Return the [X, Y] coordinate for the center point of the cell that contains the specified text.  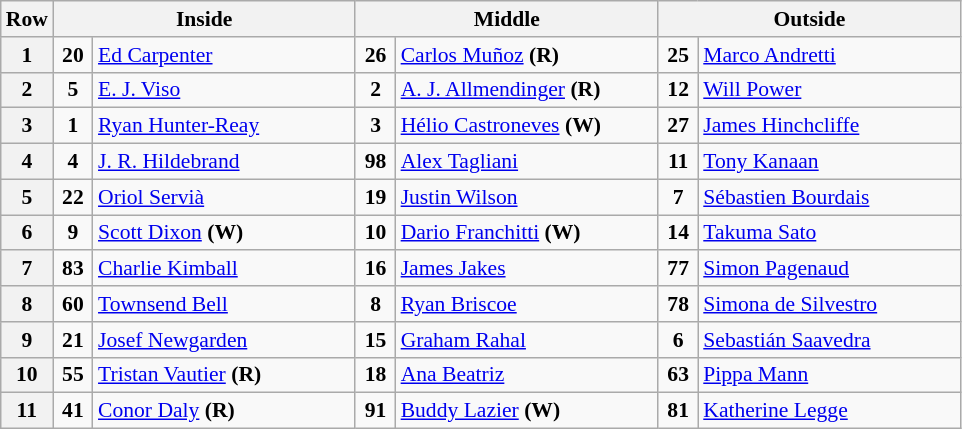
77 [678, 269]
Katherine Legge [829, 411]
Justin Wilson [527, 197]
81 [678, 411]
Takuma Sato [829, 233]
22 [73, 197]
Oriol Servià [224, 197]
Buddy Lazier (W) [527, 411]
Charlie Kimball [224, 269]
Hélio Castroneves (W) [527, 126]
James Hinchcliffe [829, 126]
Outside [810, 19]
Ryan Hunter-Reay [224, 126]
14 [678, 233]
Sebastián Saavedra [829, 340]
Simona de Silvestro [829, 304]
26 [375, 55]
Josef Newgarden [224, 340]
63 [678, 375]
83 [73, 269]
Alex Tagliani [527, 162]
12 [678, 90]
98 [375, 162]
91 [375, 411]
Tony Kanaan [829, 162]
Graham Rahal [527, 340]
Conor Daly (R) [224, 411]
15 [375, 340]
60 [73, 304]
Sébastien Bourdais [829, 197]
Pippa Mann [829, 375]
Tristan Vautier (R) [224, 375]
78 [678, 304]
Dario Franchitti (W) [527, 233]
A. J. Allmendinger (R) [527, 90]
James Jakes [527, 269]
21 [73, 340]
E. J. Viso [224, 90]
Middle [506, 19]
Carlos Muñoz (R) [527, 55]
25 [678, 55]
18 [375, 375]
27 [678, 126]
Marco Andretti [829, 55]
20 [73, 55]
16 [375, 269]
19 [375, 197]
J. R. Hildebrand [224, 162]
Ed Carpenter [224, 55]
Ryan Briscoe [527, 304]
Will Power [829, 90]
Scott Dixon (W) [224, 233]
Ana Beatriz [527, 375]
41 [73, 411]
Townsend Bell [224, 304]
Inside [204, 19]
Row [27, 19]
Simon Pagenaud [829, 269]
55 [73, 375]
